Locate the cell with the specified text and output its [x, y] center coordinate. 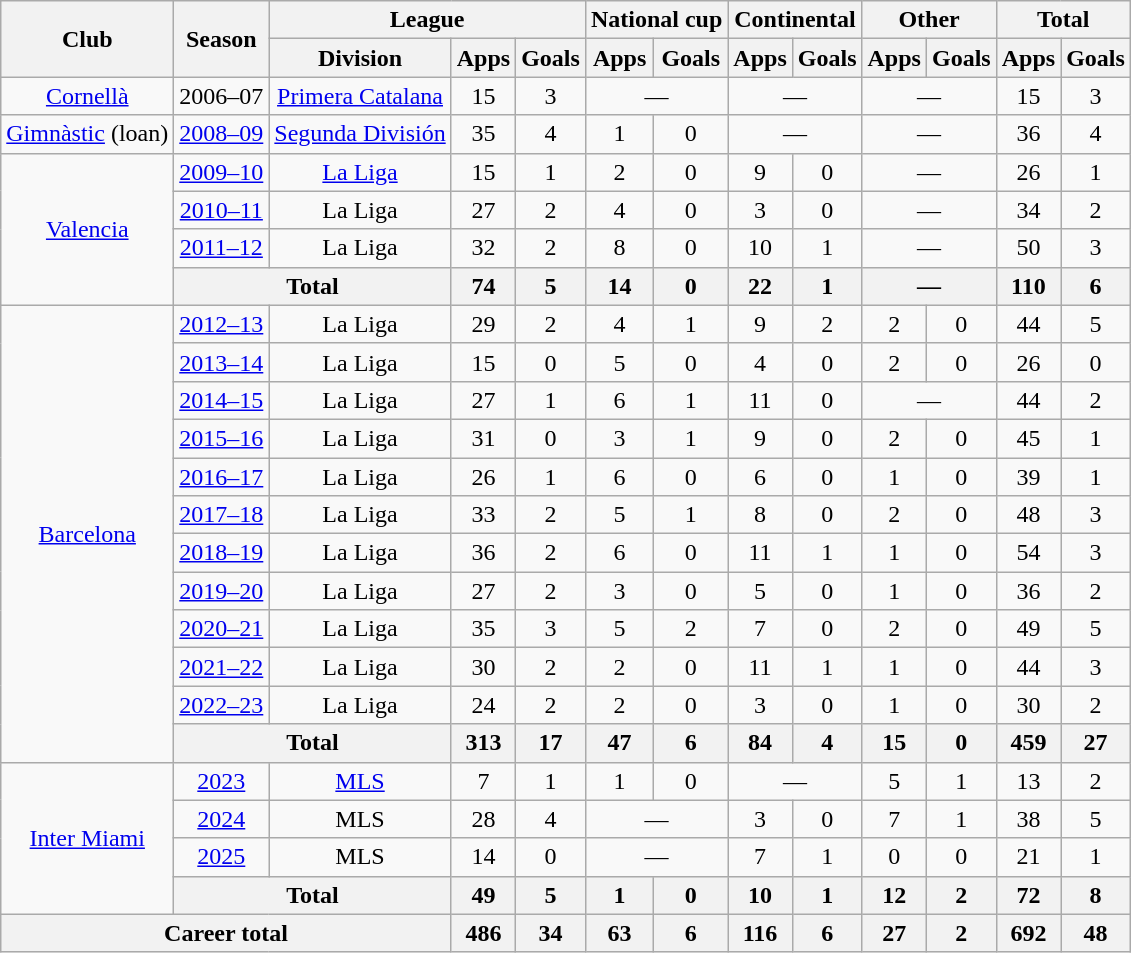
Season [222, 39]
2012–13 [222, 324]
Continental [795, 20]
313 [483, 743]
Valencia [88, 229]
Cornellà [88, 96]
Primera Catalana [360, 96]
22 [760, 286]
54 [1028, 553]
24 [483, 705]
2011–12 [222, 248]
13 [1028, 781]
Career total [226, 933]
2022–23 [222, 705]
2018–19 [222, 553]
2015–16 [222, 438]
Division [360, 58]
28 [483, 819]
2008–09 [222, 134]
31 [483, 438]
National cup [656, 20]
72 [1028, 895]
110 [1028, 286]
Other [929, 20]
17 [551, 743]
Club [88, 39]
2009–10 [222, 172]
2021–22 [222, 667]
2025 [222, 857]
29 [483, 324]
Inter Miami [88, 838]
2010–11 [222, 210]
84 [760, 743]
2006–07 [222, 96]
2019–20 [222, 591]
47 [619, 743]
12 [894, 895]
486 [483, 933]
2020–21 [222, 629]
45 [1028, 438]
2017–18 [222, 515]
2013–14 [222, 362]
Barcelona [88, 534]
2023 [222, 781]
63 [619, 933]
459 [1028, 743]
21 [1028, 857]
692 [1028, 933]
League [428, 20]
74 [483, 286]
2016–17 [222, 477]
2024 [222, 819]
38 [1028, 819]
32 [483, 248]
2014–15 [222, 400]
39 [1028, 477]
116 [760, 933]
33 [483, 515]
Segunda División [360, 134]
50 [1028, 248]
Gimnàstic (loan) [88, 134]
